Search for the cell housing the specified text and yield its (X, Y) center coordinate. 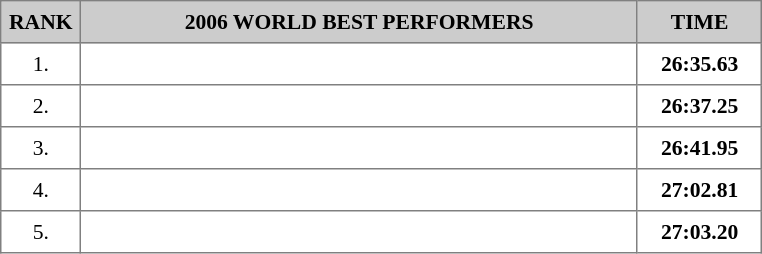
5. (41, 232)
2006 WORLD BEST PERFORMERS (359, 22)
26:41.95 (699, 148)
27:03.20 (699, 232)
TIME (699, 22)
4. (41, 190)
26:35.63 (699, 64)
26:37.25 (699, 106)
3. (41, 148)
2. (41, 106)
27:02.81 (699, 190)
1. (41, 64)
RANK (41, 22)
